Determine the (X, Y) coordinate at the center of the cell enclosing the given text.  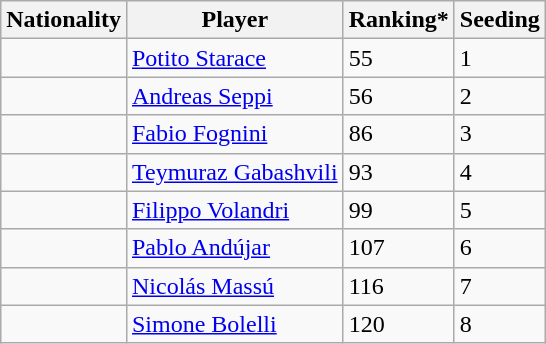
7 (500, 286)
99 (398, 210)
Pablo Andújar (234, 248)
Andreas Seppi (234, 96)
Nationality (64, 20)
56 (398, 96)
Seeding (500, 20)
2 (500, 96)
55 (398, 58)
8 (500, 324)
Filippo Volandri (234, 210)
120 (398, 324)
Player (234, 20)
107 (398, 248)
Teymuraz Gabashvili (234, 172)
1 (500, 58)
93 (398, 172)
5 (500, 210)
Ranking* (398, 20)
6 (500, 248)
Potito Starace (234, 58)
Simone Bolelli (234, 324)
3 (500, 134)
Nicolás Massú (234, 286)
116 (398, 286)
Fabio Fognini (234, 134)
86 (398, 134)
4 (500, 172)
